Provide the [X, Y] coordinate of the cell's center where the given text is located.  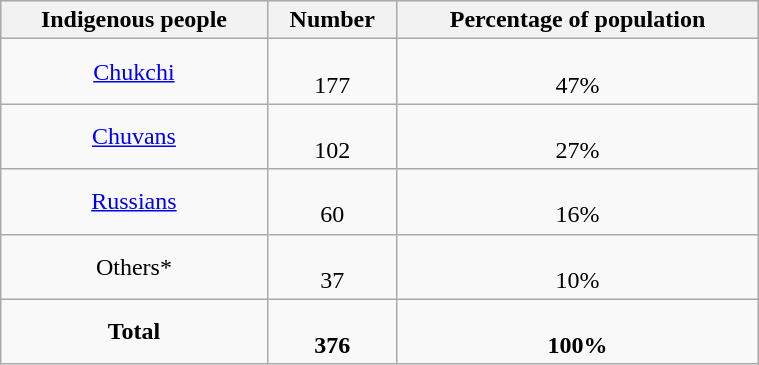
Number [332, 20]
27% [577, 136]
Indigenous people [134, 20]
37 [332, 266]
Chuvans [134, 136]
60 [332, 202]
376 [332, 332]
Others* [134, 266]
47% [577, 72]
100% [577, 332]
Percentage of population [577, 20]
Total [134, 332]
177 [332, 72]
Russians [134, 202]
102 [332, 136]
Chukchi [134, 72]
16% [577, 202]
10% [577, 266]
